Search for the cell housing the specified text and yield its [x, y] center coordinate. 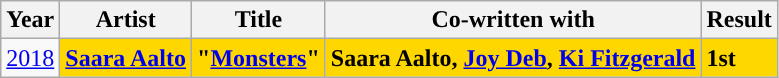
Title [259, 20]
Saara Aalto, Joy Deb, Ki Fitzgerald [513, 58]
Artist [126, 20]
"Monsters" [259, 58]
Result [739, 20]
Year [30, 20]
Co-written with [513, 20]
1st [739, 58]
2018 [30, 58]
Saara Aalto [126, 58]
